Capture the cell that displays the provided text and extract its [X, Y] central coordinate. 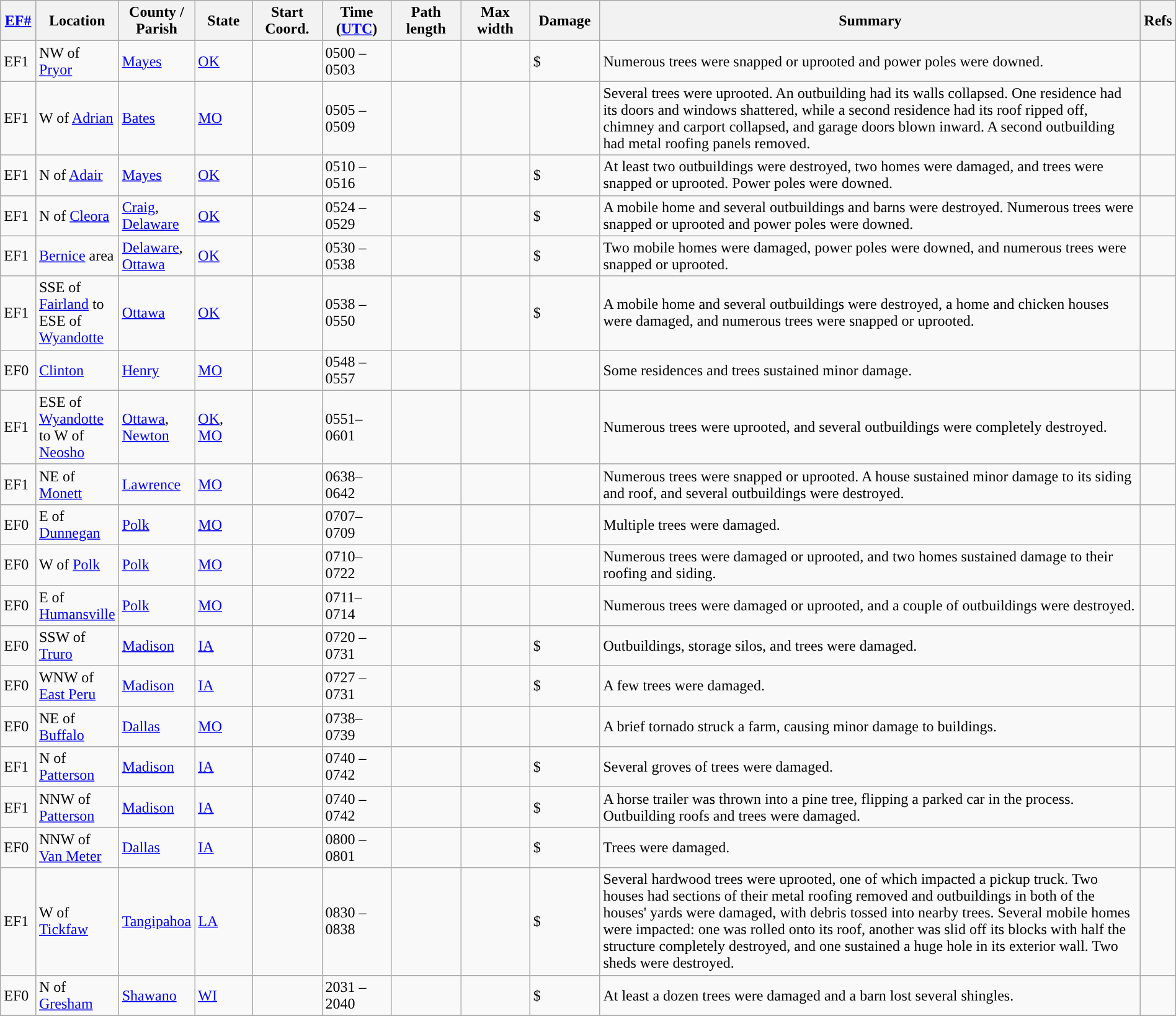
0538 – 0550 [357, 313]
Bates [156, 118]
Summary [870, 21]
W of Adrian [77, 118]
Shawano [156, 995]
Delaware, Ottawa [156, 256]
EF# [19, 21]
0551–0601 [357, 427]
N of Patterson [77, 767]
NE of Monett [77, 484]
0510 – 0516 [357, 175]
Numerous trees were snapped or uprooted. A house sustained minor damage to its siding and roof, and several outbuildings were destroyed. [870, 484]
At least two outbuildings were destroyed, two homes were damaged, and trees were snapped or uprooted. Power poles were downed. [870, 175]
Henry [156, 370]
0530 – 0538 [357, 256]
OK, MO [223, 427]
0710–0722 [357, 564]
Two mobile homes were damaged, power poles were downed, and numerous trees were snapped or uprooted. [870, 256]
Numerous trees were damaged or uprooted, and two homes sustained damage to their roofing and siding. [870, 564]
SSE of Fairland to ESE of Wyandotte [77, 313]
At least a dozen trees were damaged and a barn lost several shingles. [870, 995]
A horse trailer was thrown into a pine tree, flipping a parked car in the process. Outbuilding roofs and trees were damaged. [870, 808]
0707–0709 [357, 525]
Numerous trees were damaged or uprooted, and a couple of outbuildings were destroyed. [870, 605]
LA [223, 922]
Path length [426, 21]
NNW of Van Meter [77, 847]
Time (UTC) [357, 21]
Ottawa, Newton [156, 427]
A few trees were damaged. [870, 686]
Some residences and trees sustained minor damage. [870, 370]
WI [223, 995]
0727 – 0731 [357, 686]
Craig, Delaware [156, 216]
N of Gresham [77, 995]
Refs [1158, 21]
Lawrence [156, 484]
2031 – 2040 [357, 995]
W of Polk [77, 564]
0800 – 0801 [357, 847]
Numerous trees were uprooted, and several outbuildings were completely destroyed. [870, 427]
NW of Pryor [77, 61]
Bernice area [77, 256]
N of Adair [77, 175]
Outbuildings, storage silos, and trees were damaged. [870, 646]
NE of Buffalo [77, 727]
State [223, 21]
ESE of Wyandotte to W of Neosho [77, 427]
0830 – 0838 [357, 922]
Tangipahoa [156, 922]
0524 – 0529 [357, 216]
Numerous trees were snapped or uprooted and power poles were downed. [870, 61]
0738–0739 [357, 727]
Ottawa [156, 313]
N of Cleora [77, 216]
0638–0642 [357, 484]
Trees were damaged. [870, 847]
NNW of Patterson [77, 808]
A brief tornado struck a farm, causing minor damage to buildings. [870, 727]
Several groves of trees were damaged. [870, 767]
Location [77, 21]
Multiple trees were damaged. [870, 525]
Start Coord. [287, 21]
W of Tickfaw [77, 922]
0548 – 0557 [357, 370]
A mobile home and several outbuildings were destroyed, a home and chicken houses were damaged, and numerous trees were snapped or uprooted. [870, 313]
WNW of East Peru [77, 686]
0505 – 0509 [357, 118]
Max width [495, 21]
A mobile home and several outbuildings and barns were destroyed. Numerous trees were snapped or uprooted and power poles were downed. [870, 216]
E of Humansville [77, 605]
County / Parish [156, 21]
0711–0714 [357, 605]
0720 – 0731 [357, 646]
SSW of Truro [77, 646]
Damage [564, 21]
E of Dunnegan [77, 525]
Clinton [77, 370]
0500 – 0503 [357, 61]
